Search for the cell housing the specified text and yield its (x, y) center coordinate. 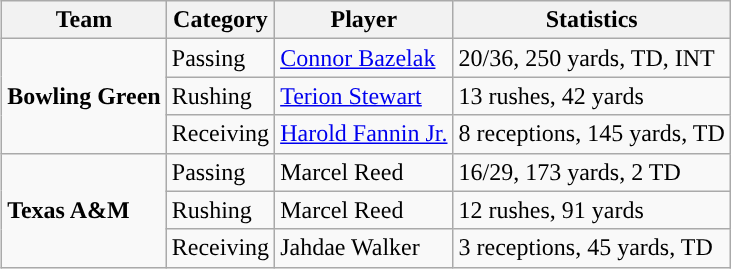
20/36, 250 yards, TD, INT (592, 58)
3 receptions, 45 yards, TD (592, 248)
Category (220, 20)
Texas A&M (84, 210)
8 receptions, 145 yards, TD (592, 134)
16/29, 173 yards, 2 TD (592, 172)
Terion Stewart (364, 96)
13 rushes, 42 yards (592, 96)
Harold Fannin Jr. (364, 134)
Jahdae Walker (364, 248)
Player (364, 20)
12 rushes, 91 yards (592, 210)
Team (84, 20)
Connor Bazelak (364, 58)
Statistics (592, 20)
Bowling Green (84, 96)
